Extract the [x, y] coordinate from the center of the cell holding the provided text.  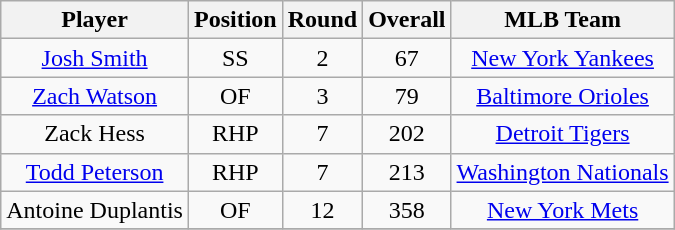
Baltimore Orioles [562, 96]
Detroit Tigers [562, 134]
202 [407, 134]
Antoine Duplantis [95, 210]
SS [235, 58]
Player [95, 20]
Todd Peterson [95, 172]
New York Mets [562, 210]
MLB Team [562, 20]
Washington Nationals [562, 172]
Overall [407, 20]
12 [322, 210]
New York Yankees [562, 58]
Zach Watson [95, 96]
3 [322, 96]
2 [322, 58]
Position [235, 20]
67 [407, 58]
358 [407, 210]
Round [322, 20]
Josh Smith [95, 58]
213 [407, 172]
79 [407, 96]
Zack Hess [95, 134]
